Search for the cell housing the specified text and yield its (X, Y) center coordinate. 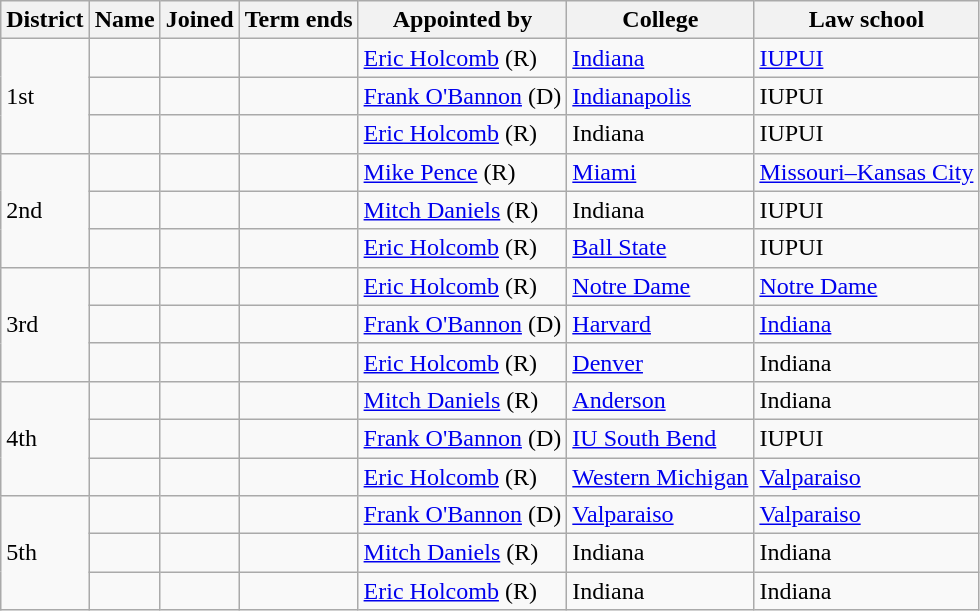
Anderson (660, 400)
5th (45, 553)
Western Michigan (660, 477)
Indianapolis (660, 96)
Denver (660, 362)
Name (124, 20)
College (660, 20)
Missouri–Kansas City (866, 172)
Mike Pence (R) (462, 172)
Term ends (298, 20)
Ball State (660, 248)
Law school (866, 20)
3rd (45, 324)
4th (45, 438)
Harvard (660, 324)
2nd (45, 210)
1st (45, 96)
Appointed by (462, 20)
Joined (200, 20)
District (45, 20)
IU South Bend (660, 438)
Miami (660, 172)
